Pinpoint the cell where the given text exists, returning its [x, y] midpoint coordinate. 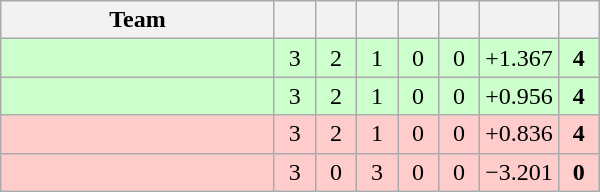
+0.836 [520, 134]
+1.367 [520, 58]
+0.956 [520, 96]
−3.201 [520, 172]
Team [138, 20]
